Detect which cell encompasses the target text, then output its (x, y) center coordinate. 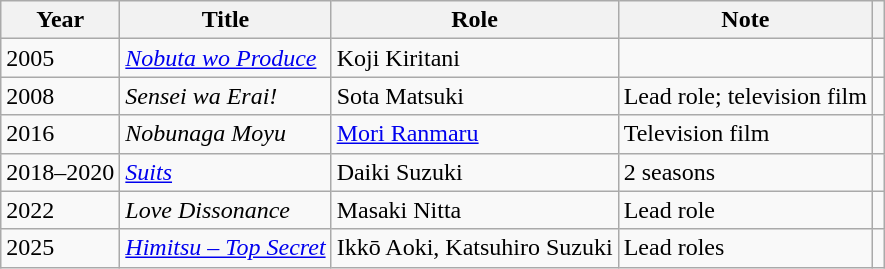
Television film (745, 134)
Love Dissonance (226, 210)
Nobunaga Moyu (226, 134)
Note (745, 20)
Koji Kiritani (474, 58)
2018–2020 (60, 172)
Lead role; television film (745, 96)
Ikkō Aoki, Katsuhiro Suzuki (474, 248)
2025 (60, 248)
Sota Matsuki (474, 96)
Title (226, 20)
Year (60, 20)
2005 (60, 58)
2022 (60, 210)
Sensei wa Erai! (226, 96)
Role (474, 20)
Nobuta wo Produce (226, 58)
2016 (60, 134)
2008 (60, 96)
Lead roles (745, 248)
Lead role (745, 210)
Mori Ranmaru (474, 134)
2 seasons (745, 172)
Himitsu – Top Secret (226, 248)
Suits (226, 172)
Daiki Suzuki (474, 172)
Masaki Nitta (474, 210)
